Return the (x, y) coordinate for the center point of the cell that contains the specified text.  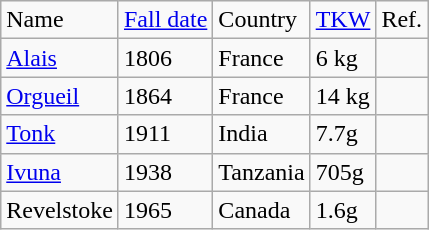
1864 (165, 96)
14 kg (343, 96)
1938 (165, 172)
Ivuna (60, 172)
Name (60, 20)
Fall date (165, 20)
Country (262, 20)
Revelstoke (60, 210)
705g (343, 172)
Alais (60, 58)
Orgueil (60, 96)
1806 (165, 58)
Tanzania (262, 172)
1911 (165, 134)
India (262, 134)
Ref. (402, 20)
7.7g (343, 134)
Canada (262, 210)
6 kg (343, 58)
TKW (343, 20)
1.6g (343, 210)
Tonk (60, 134)
1965 (165, 210)
